Identify which cell holds the provided text, then report its [x, y] central coordinate. 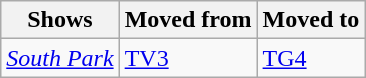
TV3 [188, 58]
Moved to [311, 20]
TG4 [311, 58]
Moved from [188, 20]
Shows [60, 20]
South Park [60, 58]
